For the text-containing cell, return its midpoint in [X, Y] coordinate format. 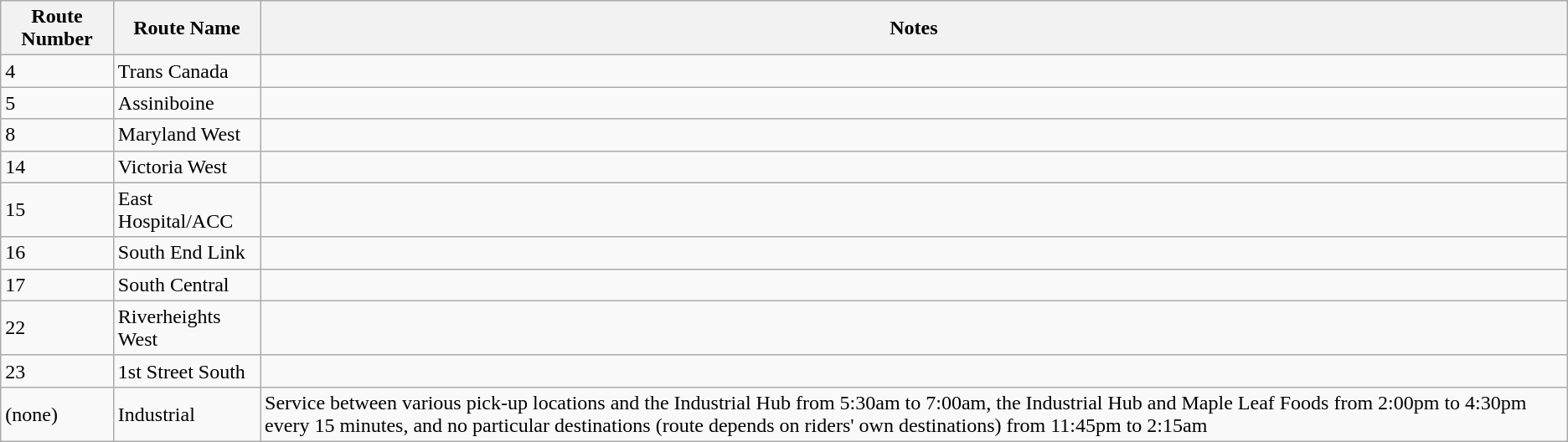
16 [57, 253]
Notes [915, 28]
23 [57, 371]
8 [57, 135]
South Central [186, 285]
Victoria West [186, 167]
East Hospital/ACC [186, 209]
Route Number [57, 28]
4 [57, 71]
1st Street South [186, 371]
Riverheights West [186, 328]
South End Link [186, 253]
22 [57, 328]
Route Name [186, 28]
15 [57, 209]
5 [57, 103]
14 [57, 167]
17 [57, 285]
Industrial [186, 414]
Maryland West [186, 135]
Assiniboine [186, 103]
Trans Canada [186, 71]
(none) [57, 414]
